Extract the (X, Y) coordinate from the center of the cell holding the provided text.  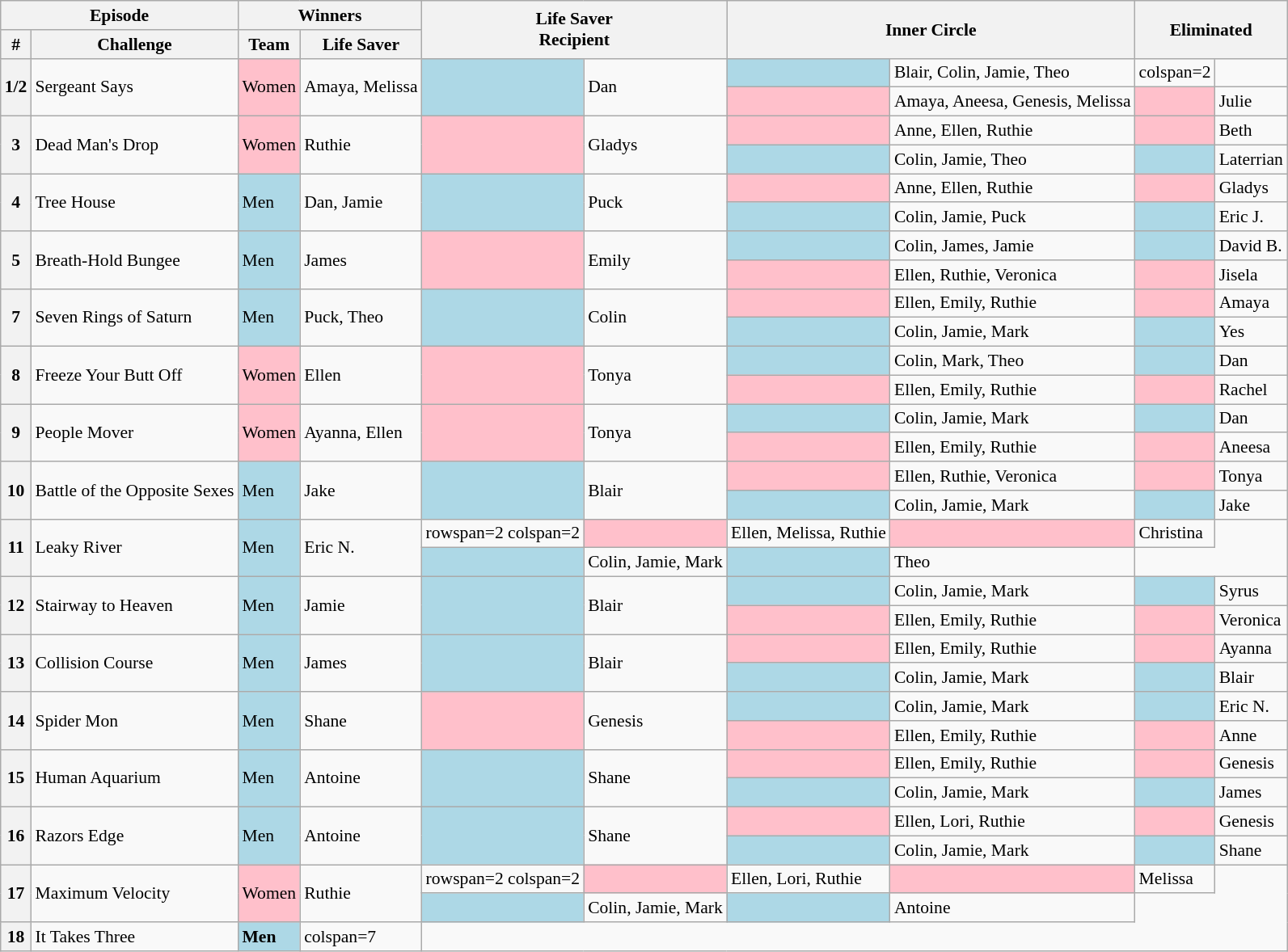
18 (16, 937)
4 (16, 202)
Puck, Theo (361, 317)
13 (16, 663)
8 (16, 375)
Colin, Jamie, Theo (1012, 159)
Anne (1252, 735)
Syrus (1252, 592)
It Takes Three (134, 937)
15 (16, 777)
14 (16, 721)
7 (16, 317)
Christina (1176, 533)
1/2 (16, 87)
Sergeant Says (134, 87)
Amaya (1252, 303)
People Mover (134, 433)
Episode (120, 15)
Julie (1252, 102)
Freeze Your Butt Off (134, 375)
16 (16, 836)
Yes (1252, 332)
Tree House (134, 202)
colspan=7 (361, 937)
Rachel (1252, 390)
Challenge (134, 44)
17 (16, 894)
3 (16, 145)
Spider Mon (134, 721)
Beth (1252, 131)
Colin, Jamie, Puck (1012, 217)
Ayanna, Ellen (361, 433)
Eric J. (1252, 217)
Laterrian (1252, 159)
Life SaverRecipient (574, 29)
Blair, Colin, Jamie, Theo (1012, 73)
# (16, 44)
Eliminated (1211, 29)
Maximum Velocity (134, 894)
Seven Rings of Saturn (134, 317)
Battle of the Opposite Sexes (134, 490)
5 (16, 260)
Veronica (1252, 620)
Dead Man's Drop (134, 145)
Leaky River (134, 548)
Theo (1012, 562)
Colin, James, Jamie (1012, 246)
Jisela (1252, 275)
David B. (1252, 246)
colspan=2 (1176, 73)
Team (268, 44)
Breath-Hold Bungee (134, 260)
Melissa (1176, 879)
Winners (330, 15)
Ellen, Melissa, Ruthie (809, 533)
12 (16, 606)
Ayanna (1252, 649)
Razors Edge (134, 836)
10 (16, 490)
11 (16, 548)
Puck (655, 202)
Ellen (361, 375)
Life Saver (361, 44)
Stairway to Heaven (134, 606)
Inner Circle (931, 29)
Emily (655, 260)
Aneesa (1252, 448)
Collision Course (134, 663)
Jamie (361, 606)
Amaya, Aneesa, Genesis, Melissa (1012, 102)
Colin (655, 317)
9 (16, 433)
Amaya, Melissa (361, 87)
Human Aquarium (134, 777)
Dan, Jamie (361, 202)
Colin, Mark, Theo (1012, 361)
